Identify which cell holds the provided text, then report its [X, Y] central coordinate. 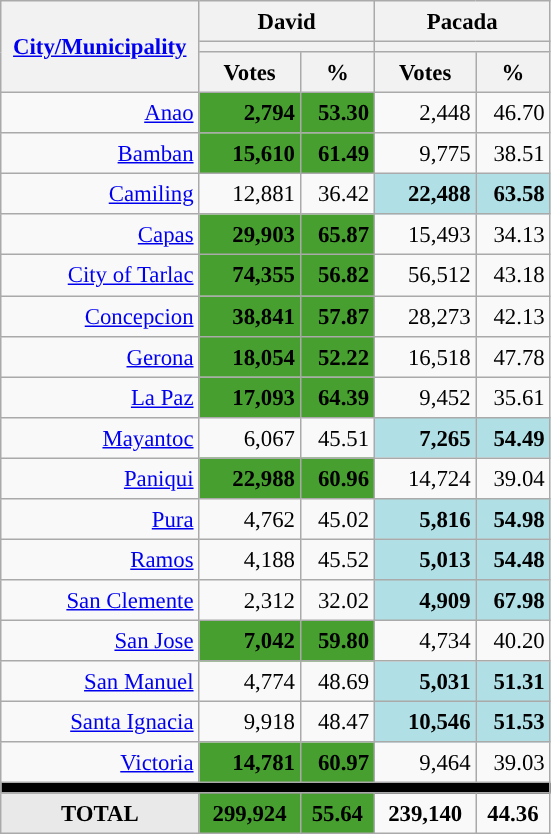
55.64 [337, 814]
74,355 [250, 276]
45.52 [337, 560]
Santa Ignacia [100, 722]
51.31 [513, 682]
34.13 [513, 234]
4,762 [250, 520]
52.22 [337, 356]
60.97 [337, 762]
San Manuel [100, 682]
Ramos [100, 560]
16,518 [424, 356]
59.80 [337, 640]
Victoria [100, 762]
City of Tarlac [100, 276]
2,448 [424, 114]
67.98 [513, 600]
53.30 [337, 114]
36.42 [337, 194]
38.51 [513, 154]
4,734 [424, 640]
7,042 [250, 640]
Camiling [100, 194]
48.47 [337, 722]
San Jose [100, 640]
60.96 [337, 478]
City/Municipality [100, 47]
48.69 [337, 682]
44.36 [513, 814]
Gerona [100, 356]
54.49 [513, 438]
9,452 [424, 398]
22,988 [250, 478]
54.48 [513, 560]
17,093 [250, 398]
4,188 [250, 560]
64.39 [337, 398]
15,610 [250, 154]
39.03 [513, 762]
56,512 [424, 276]
TOTAL [100, 814]
9,775 [424, 154]
51.53 [513, 722]
42.13 [513, 316]
Concepcion [100, 316]
39.04 [513, 478]
5,013 [424, 560]
Capas [100, 234]
San Clemente [100, 600]
14,781 [250, 762]
61.49 [337, 154]
4,774 [250, 682]
2,312 [250, 600]
Bamban [100, 154]
5,031 [424, 682]
9,464 [424, 762]
18,054 [250, 356]
15,493 [424, 234]
47.78 [513, 356]
4,909 [424, 600]
David [287, 22]
29,903 [250, 234]
63.58 [513, 194]
22,488 [424, 194]
40.20 [513, 640]
65.87 [337, 234]
28,273 [424, 316]
5,816 [424, 520]
299,924 [250, 814]
Anao [100, 114]
45.51 [337, 438]
56.82 [337, 276]
12,881 [250, 194]
7,265 [424, 438]
Mayantoc [100, 438]
35.61 [513, 398]
Pura [100, 520]
Paniqui [100, 478]
6,067 [250, 438]
239,140 [424, 814]
Pacada [462, 22]
2,794 [250, 114]
46.70 [513, 114]
54.98 [513, 520]
45.02 [337, 520]
9,918 [250, 722]
57.87 [337, 316]
43.18 [513, 276]
38,841 [250, 316]
14,724 [424, 478]
10,546 [424, 722]
La Paz [100, 398]
32.02 [337, 600]
